Find where the given text appears and provide that cell's center as (X, Y) coordinate. 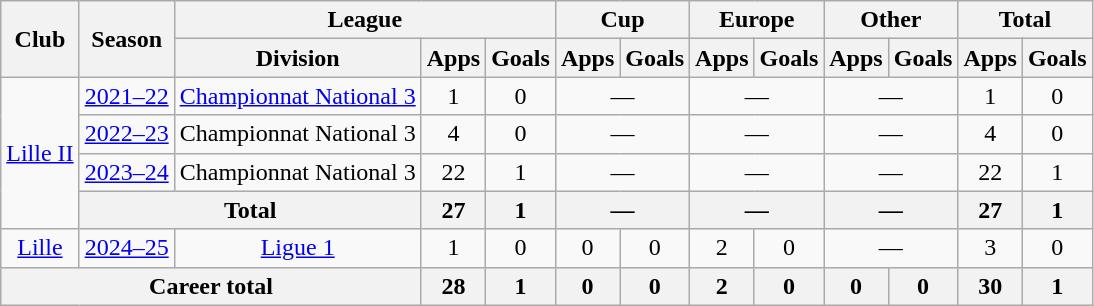
Ligue 1 (298, 248)
Lille II (40, 153)
2024–25 (126, 248)
2023–24 (126, 172)
Europe (757, 20)
Cup (622, 20)
Season (126, 39)
Club (40, 39)
Career total (211, 286)
3 (990, 248)
League (364, 20)
Other (891, 20)
Division (298, 58)
2022–23 (126, 134)
2021–22 (126, 96)
30 (990, 286)
28 (453, 286)
Lille (40, 248)
